Capture the cell that displays the provided text and extract its [X, Y] central coordinate. 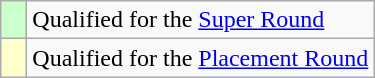
Qualified for the Placement Round [200, 58]
Qualified for the Super Round [200, 20]
